Detect which cell encompasses the target text, then output its [x, y] center coordinate. 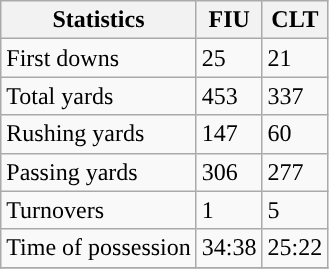
147 [229, 134]
25 [229, 58]
5 [295, 210]
277 [295, 172]
CLT [295, 20]
21 [295, 58]
Statistics [99, 20]
1 [229, 210]
Total yards [99, 96]
FIU [229, 20]
306 [229, 172]
Turnovers [99, 210]
337 [295, 96]
Rushing yards [99, 134]
34:38 [229, 248]
453 [229, 96]
Time of possession [99, 248]
First downs [99, 58]
Passing yards [99, 172]
60 [295, 134]
25:22 [295, 248]
